Provide the (X, Y) coordinate of the cell's center where the given text is located.  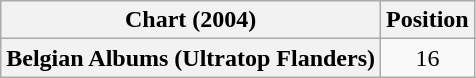
Chart (2004) (191, 20)
Position (428, 20)
16 (428, 58)
Belgian Albums (Ultratop Flanders) (191, 58)
